Output the [X, Y] coordinate of the center of the cell containing the given text.  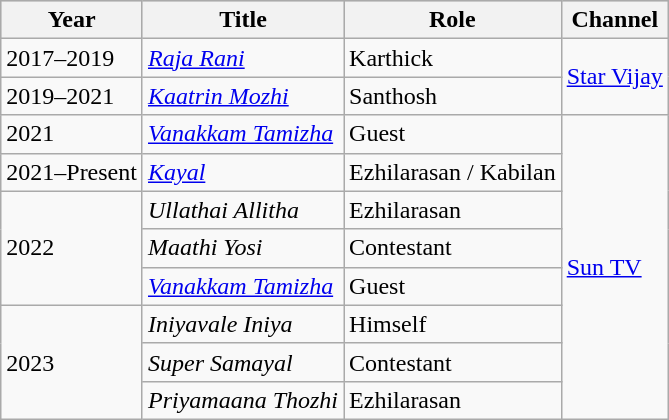
Title [242, 20]
2019–2021 [72, 96]
Sun TV [614, 267]
Channel [614, 20]
Ezhilarasan / Kabilan [453, 172]
Santhosh [453, 96]
2021–Present [72, 172]
Himself [453, 324]
Year [72, 20]
Ullathai Allitha [242, 210]
2021 [72, 134]
Maathi Yosi [242, 248]
Role [453, 20]
Raja Rani [242, 58]
Iniyavale Iniya [242, 324]
Star Vijay [614, 77]
2022 [72, 248]
2017–2019 [72, 58]
Kaatrin Mozhi [242, 96]
Super Samayal [242, 362]
Kayal [242, 172]
2023 [72, 362]
Priyamaana Thozhi [242, 400]
Karthick [453, 58]
